Scan for the cell matching the given text and deliver its [x, y] coordinate at center. 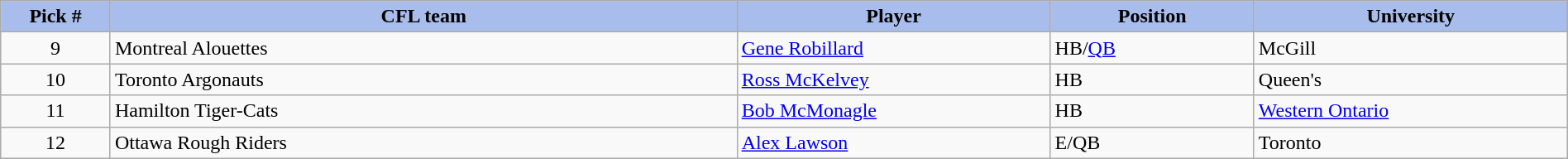
Ross McKelvey [893, 79]
Montreal Alouettes [423, 48]
Player [893, 17]
HB/QB [1152, 48]
Ottawa Rough Riders [423, 142]
Hamilton Tiger-Cats [423, 111]
E/QB [1152, 142]
McGill [1411, 48]
CFL team [423, 17]
Toronto Argonauts [423, 79]
Alex Lawson [893, 142]
10 [56, 79]
Pick # [56, 17]
University [1411, 17]
12 [56, 142]
Position [1152, 17]
11 [56, 111]
9 [56, 48]
Gene Robillard [893, 48]
Bob McMonagle [893, 111]
Western Ontario [1411, 111]
Toronto [1411, 142]
Queen's [1411, 79]
